From the cell containing the given text, extract its center point as [x, y] coordinate. 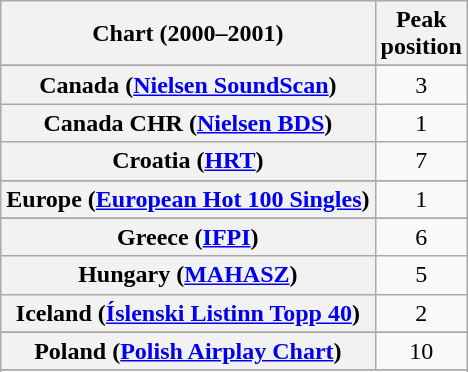
2 [421, 313]
Poland (Polish Airplay Chart) [188, 351]
Hungary (MAHASZ) [188, 275]
6 [421, 237]
Iceland (Íslenski Listinn Topp 40) [188, 313]
5 [421, 275]
7 [421, 161]
10 [421, 351]
Greece (IFPI) [188, 237]
Canada CHR (Nielsen BDS) [188, 123]
Croatia (HRT) [188, 161]
Peakposition [421, 34]
Canada (Nielsen SoundScan) [188, 85]
Chart (2000–2001) [188, 34]
3 [421, 85]
Europe (European Hot 100 Singles) [188, 199]
